Find where the given text appears and provide that cell's center as [X, Y] coordinate. 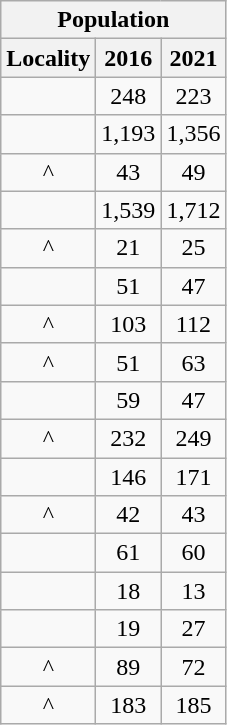
248 [128, 96]
27 [194, 629]
146 [128, 477]
19 [128, 629]
72 [194, 667]
1,712 [194, 210]
25 [194, 248]
2016 [128, 58]
183 [128, 705]
63 [194, 362]
42 [128, 515]
61 [128, 553]
249 [194, 438]
232 [128, 438]
1,356 [194, 134]
1,539 [128, 210]
Population [114, 20]
103 [128, 324]
59 [128, 400]
171 [194, 477]
185 [194, 705]
60 [194, 553]
13 [194, 591]
112 [194, 324]
18 [128, 591]
49 [194, 172]
21 [128, 248]
Locality [48, 58]
89 [128, 667]
2021 [194, 58]
1,193 [128, 134]
223 [194, 96]
